Detect which cell encompasses the target text, then output its [X, Y] center coordinate. 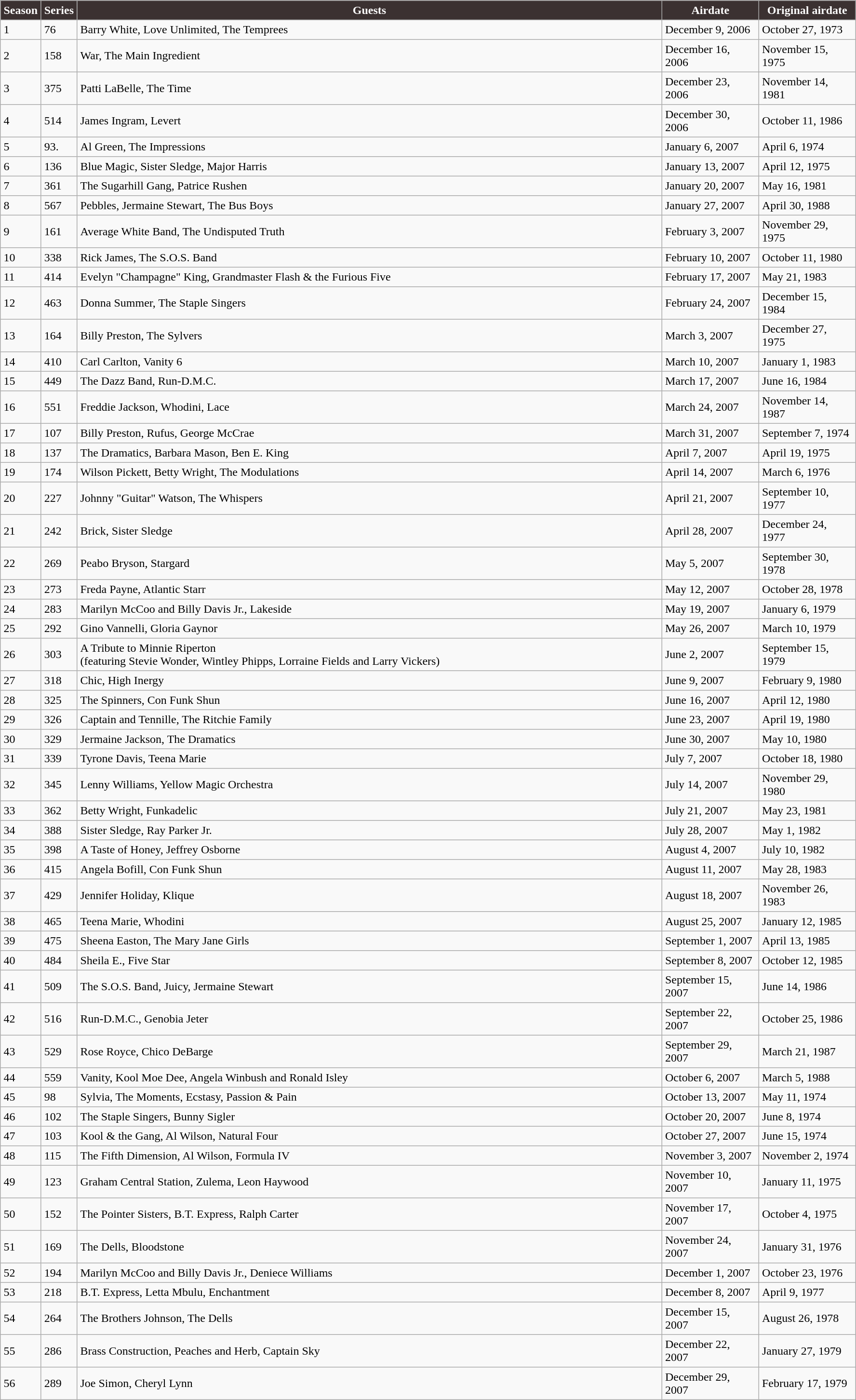
January 11, 1975 [807, 1182]
286 [59, 1351]
Gino Vannelli, Gloria Gaynor [370, 628]
May 16, 1981 [807, 186]
44 [21, 1077]
May 10, 1980 [807, 739]
54 [21, 1319]
29 [21, 719]
Sheena Easton, The Mary Jane Girls [370, 941]
48 [21, 1156]
February 17, 2007 [710, 277]
98 [59, 1097]
September 15, 2007 [710, 986]
136 [59, 166]
February 17, 1979 [807, 1384]
32 [21, 785]
Tyrone Davis, Teena Marie [370, 758]
March 24, 2007 [710, 407]
329 [59, 739]
April 6, 1974 [807, 147]
45 [21, 1097]
September 8, 2007 [710, 960]
463 [59, 303]
227 [59, 498]
Lenny Williams, Yellow Magic Orchestra [370, 785]
November 14, 1981 [807, 88]
Captain and Tennille, The Ritchie Family [370, 719]
326 [59, 719]
11 [21, 277]
158 [59, 56]
56 [21, 1384]
August 18, 2007 [710, 895]
Carl Carlton, Vanity 6 [370, 362]
May 23, 1981 [807, 810]
18 [21, 453]
June 23, 2007 [710, 719]
July 10, 1982 [807, 849]
16 [21, 407]
Peabo Bryson, Stargard [370, 564]
Sheila E., Five Star [370, 960]
A Taste of Honey, Jeffrey Osborne [370, 849]
283 [59, 609]
Airdate [710, 10]
The Sugarhill Gang, Patrice Rushen [370, 186]
24 [21, 609]
53 [21, 1292]
August 25, 2007 [710, 921]
218 [59, 1292]
14 [21, 362]
22 [21, 564]
559 [59, 1077]
May 1, 1982 [807, 830]
303 [59, 655]
April 13, 1985 [807, 941]
November 29, 1980 [807, 785]
December 16, 2006 [710, 56]
28 [21, 700]
December 8, 2007 [710, 1292]
May 26, 2007 [710, 628]
10 [21, 257]
July 7, 2007 [710, 758]
December 30, 2006 [710, 121]
31 [21, 758]
July 14, 2007 [710, 785]
449 [59, 381]
September 29, 2007 [710, 1051]
James Ingram, Levert [370, 121]
April 28, 2007 [710, 531]
123 [59, 1182]
October 11, 1986 [807, 121]
December 29, 2007 [710, 1384]
March 10, 1979 [807, 628]
51 [21, 1247]
Pebbles, Jermaine Stewart, The Bus Boys [370, 205]
October 12, 1985 [807, 960]
October 11, 1980 [807, 257]
484 [59, 960]
The Spinners, Con Funk Shun [370, 700]
January 6, 1979 [807, 609]
September 15, 1979 [807, 655]
August 4, 2007 [710, 849]
September 10, 1977 [807, 498]
Evelyn "Champagne" King, Grandmaster Flash & the Furious Five [370, 277]
15 [21, 381]
October 18, 1980 [807, 758]
39 [21, 941]
April 12, 1975 [807, 166]
February 9, 1980 [807, 680]
5 [21, 147]
164 [59, 336]
26 [21, 655]
47 [21, 1136]
8 [21, 205]
375 [59, 88]
41 [21, 986]
April 21, 2007 [710, 498]
The Pointer Sisters, B.T. Express, Ralph Carter [370, 1214]
April 19, 1975 [807, 453]
273 [59, 589]
17 [21, 433]
194 [59, 1273]
318 [59, 680]
The Fifth Dimension, Al Wilson, Formula IV [370, 1156]
Series [59, 10]
20 [21, 498]
The S.O.S. Band, Juicy, Jermaine Stewart [370, 986]
December 15, 2007 [710, 1319]
Freddie Jackson, Whodini, Lace [370, 407]
The Staple Singers, Bunny Sigler [370, 1117]
December 9, 2006 [710, 29]
December 23, 2006 [710, 88]
34 [21, 830]
Brick, Sister Sledge [370, 531]
Kool & the Gang, Al Wilson, Natural Four [370, 1136]
509 [59, 986]
76 [59, 29]
361 [59, 186]
March 31, 2007 [710, 433]
March 5, 1988 [807, 1077]
Teena Marie, Whodini [370, 921]
345 [59, 785]
October 27, 2007 [710, 1136]
Angela Bofill, Con Funk Shun [370, 869]
October 23, 1976 [807, 1273]
12 [21, 303]
169 [59, 1247]
Season [21, 10]
March 21, 1987 [807, 1051]
37 [21, 895]
November 24, 2007 [710, 1247]
June 9, 2007 [710, 680]
13 [21, 336]
2 [21, 56]
Jermaine Jackson, The Dramatics [370, 739]
429 [59, 895]
September 7, 1974 [807, 433]
152 [59, 1214]
December 15, 1984 [807, 303]
264 [59, 1319]
23 [21, 589]
Marilyn McCoo and Billy Davis Jr., Lakeside [370, 609]
410 [59, 362]
Donna Summer, The Staple Singers [370, 303]
Jennifer Holiday, Klique [370, 895]
1 [21, 29]
19 [21, 472]
June 16, 1984 [807, 381]
October 4, 1975 [807, 1214]
25 [21, 628]
June 30, 2007 [710, 739]
50 [21, 1214]
93. [59, 147]
A Tribute to Minnie Riperton(featuring Stevie Wonder, Wintley Phipps, Lorraine Fields and Larry Vickers) [370, 655]
April 12, 1980 [807, 700]
339 [59, 758]
The Brothers Johnson, The Dells [370, 1319]
102 [59, 1117]
388 [59, 830]
February 10, 2007 [710, 257]
Marilyn McCoo and Billy Davis Jr., Deniece Williams [370, 1273]
November 17, 2007 [710, 1214]
November 14, 1987 [807, 407]
April 14, 2007 [710, 472]
May 12, 2007 [710, 589]
June 2, 2007 [710, 655]
August 11, 2007 [710, 869]
September 22, 2007 [710, 1019]
Brass Construction, Peaches and Herb, Captain Sky [370, 1351]
Rick James, The S.O.S. Band [370, 257]
January 27, 2007 [710, 205]
43 [21, 1051]
The Dazz Band, Run-D.M.C. [370, 381]
Johnny "Guitar" Watson, The Whispers [370, 498]
November 2, 1974 [807, 1156]
Joe Simon, Cheryl Lynn [370, 1384]
The Dells, Bloodstone [370, 1247]
362 [59, 810]
October 27, 1973 [807, 29]
November 10, 2007 [710, 1182]
March 17, 2007 [710, 381]
514 [59, 121]
October 20, 2007 [710, 1117]
Wilson Pickett, Betty Wright, The Modulations [370, 472]
Billy Preston, The Sylvers [370, 336]
Original airdate [807, 10]
475 [59, 941]
Chic, High Inergy [370, 680]
Sylvia, The Moments, Ecstasy, Passion & Pain [370, 1097]
398 [59, 849]
August 26, 1978 [807, 1319]
March 10, 2007 [710, 362]
52 [21, 1273]
The Dramatics, Barbara Mason, Ben E. King [370, 453]
325 [59, 700]
Graham Central Station, Zulema, Leon Haywood [370, 1182]
March 6, 1976 [807, 472]
April 19, 1980 [807, 719]
36 [21, 869]
6 [21, 166]
September 1, 2007 [710, 941]
April 7, 2007 [710, 453]
July 21, 2007 [710, 810]
529 [59, 1051]
Freda Payne, Atlantic Starr [370, 589]
242 [59, 531]
May 11, 1974 [807, 1097]
38 [21, 921]
November 29, 1975 [807, 231]
April 30, 1988 [807, 205]
November 15, 1975 [807, 56]
289 [59, 1384]
27 [21, 680]
Blue Magic, Sister Sledge, Major Harris [370, 166]
October 13, 2007 [710, 1097]
March 3, 2007 [710, 336]
June 14, 1986 [807, 986]
June 16, 2007 [710, 700]
January 1, 1983 [807, 362]
May 19, 2007 [710, 609]
Average White Band, The Undisputed Truth [370, 231]
465 [59, 921]
415 [59, 869]
Run-D.M.C., Genobia Jeter [370, 1019]
414 [59, 277]
January 20, 2007 [710, 186]
Al Green, The Impressions [370, 147]
567 [59, 205]
October 28, 1978 [807, 589]
269 [59, 564]
161 [59, 231]
103 [59, 1136]
January 13, 2007 [710, 166]
Betty Wright, Funkadelic [370, 810]
November 3, 2007 [710, 1156]
107 [59, 433]
3 [21, 88]
December 27, 1975 [807, 336]
551 [59, 407]
May 21, 1983 [807, 277]
338 [59, 257]
October 25, 1986 [807, 1019]
December 22, 2007 [710, 1351]
October 6, 2007 [710, 1077]
Guests [370, 10]
January 27, 1979 [807, 1351]
40 [21, 960]
July 28, 2007 [710, 830]
7 [21, 186]
B.T. Express, Letta Mbulu, Enchantment [370, 1292]
292 [59, 628]
May 28, 1983 [807, 869]
174 [59, 472]
June 8, 1974 [807, 1117]
4 [21, 121]
33 [21, 810]
February 24, 2007 [710, 303]
49 [21, 1182]
War, The Main Ingredient [370, 56]
Rose Royce, Chico DeBarge [370, 1051]
115 [59, 1156]
Barry White, Love Unlimited, The Temprees [370, 29]
January 31, 1976 [807, 1247]
35 [21, 849]
November 26, 1983 [807, 895]
9 [21, 231]
Patti LaBelle, The Time [370, 88]
September 30, 1978 [807, 564]
April 9, 1977 [807, 1292]
46 [21, 1117]
21 [21, 531]
Vanity, Kool Moe Dee, Angela Winbush and Ronald Isley [370, 1077]
February 3, 2007 [710, 231]
516 [59, 1019]
January 12, 1985 [807, 921]
December 24, 1977 [807, 531]
May 5, 2007 [710, 564]
137 [59, 453]
January 6, 2007 [710, 147]
June 15, 1974 [807, 1136]
Sister Sledge, Ray Parker Jr. [370, 830]
42 [21, 1019]
30 [21, 739]
55 [21, 1351]
Billy Preston, Rufus, George McCrae [370, 433]
December 1, 2007 [710, 1273]
